Search for the cell housing the specified text and yield its [X, Y] center coordinate. 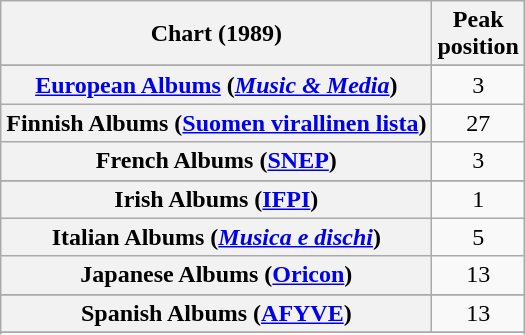
French Albums (SNEP) [216, 161]
Irish Albums (IFPI) [216, 199]
Japanese Albums (Oricon) [216, 275]
Finnish Albums (Suomen virallinen lista) [216, 123]
Peakposition [478, 34]
27 [478, 123]
Chart (1989) [216, 34]
Spanish Albums (AFYVE) [216, 313]
Italian Albums (Musica e dischi) [216, 237]
5 [478, 237]
European Albums (Music & Media) [216, 85]
1 [478, 199]
